Identify which cell holds the provided text, then report its [X, Y] central coordinate. 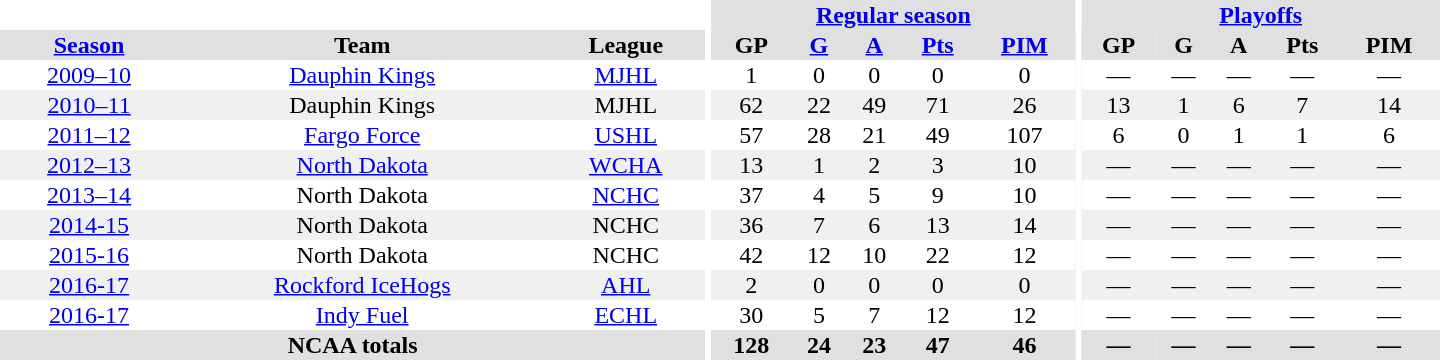
WCHA [626, 165]
Rockford IceHogs [362, 285]
2009–10 [89, 75]
62 [751, 105]
28 [818, 135]
23 [874, 345]
9 [938, 195]
71 [938, 105]
Regular season [893, 15]
2011–12 [89, 135]
Fargo Force [362, 135]
Season [89, 45]
128 [751, 345]
USHL [626, 135]
26 [1025, 105]
2012–13 [89, 165]
107 [1025, 135]
Team [362, 45]
2013–14 [89, 195]
Indy Fuel [362, 315]
37 [751, 195]
57 [751, 135]
36 [751, 225]
42 [751, 255]
21 [874, 135]
24 [818, 345]
4 [818, 195]
2010–11 [89, 105]
League [626, 45]
NCAA totals [352, 345]
2015-16 [89, 255]
47 [938, 345]
46 [1025, 345]
AHL [626, 285]
2014-15 [89, 225]
Playoffs [1260, 15]
30 [751, 315]
3 [938, 165]
ECHL [626, 315]
